Search for the cell housing the specified text and yield its (X, Y) center coordinate. 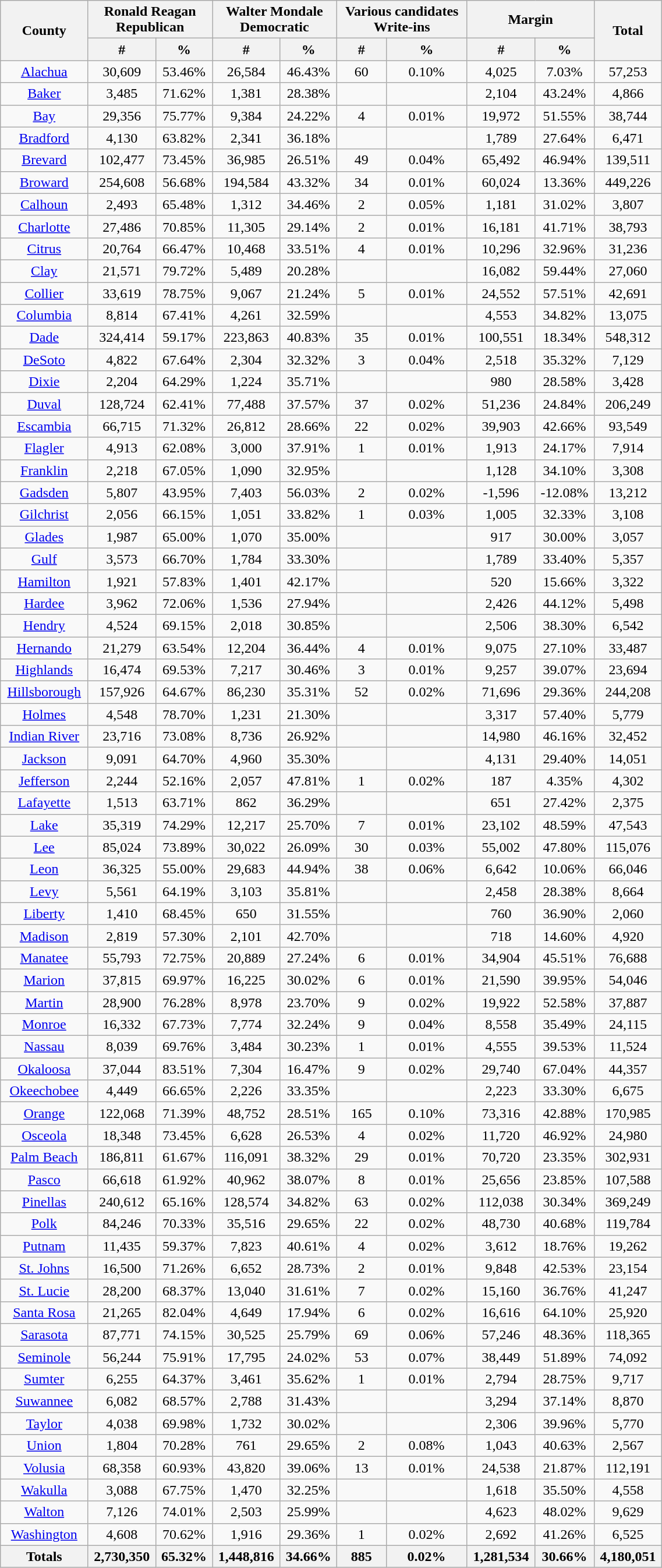
70.62% (184, 1534)
38,449 (501, 1357)
21,590 (501, 980)
Nassau (44, 1047)
34.46% (309, 204)
980 (501, 382)
29.14% (309, 226)
29,740 (501, 1069)
4,261 (246, 316)
55,793 (122, 958)
71.39% (184, 1113)
30.23% (309, 1047)
67.64% (184, 360)
Escambia (44, 426)
651 (501, 803)
2,204 (122, 382)
21.30% (309, 714)
37 (361, 404)
Hernando (44, 648)
Lake (44, 825)
122,068 (122, 1113)
9,848 (501, 1268)
30.00% (565, 537)
16,082 (501, 271)
3,612 (501, 1246)
39.07% (565, 670)
2,226 (246, 1091)
27,486 (122, 226)
66,046 (628, 869)
31,236 (628, 249)
-1,596 (501, 493)
17.94% (309, 1312)
65,492 (501, 160)
35 (361, 338)
Okeechobee (44, 1091)
56.68% (184, 182)
30.66% (565, 1556)
30,609 (122, 72)
5 (361, 293)
20.28% (309, 271)
5,489 (246, 271)
Sumter (44, 1379)
71,696 (501, 692)
Dixie (44, 382)
31.02% (565, 204)
1,051 (246, 515)
54,046 (628, 980)
32.24% (309, 1025)
12,217 (246, 825)
1,181 (501, 204)
28.51% (309, 1113)
Alachua (44, 72)
Dade (44, 338)
59.37% (184, 1246)
4,608 (122, 1534)
Taylor (44, 1424)
27,060 (628, 271)
66.70% (184, 559)
35.62% (309, 1379)
16,474 (122, 670)
51.89% (565, 1357)
30,022 (246, 847)
170,985 (628, 1113)
2,567 (628, 1446)
35.32% (565, 360)
Orange (44, 1113)
40.61% (309, 1246)
Gadsden (44, 493)
42.88% (565, 1113)
93,549 (628, 426)
2,518 (501, 360)
3,057 (628, 537)
48.02% (565, 1512)
7,304 (246, 1069)
15,160 (501, 1290)
36,985 (246, 160)
Pinellas (44, 1202)
157,926 (122, 692)
46.92% (565, 1135)
Flagler (44, 448)
20,889 (246, 958)
40.83% (309, 338)
4,913 (122, 448)
9,629 (628, 1512)
Duval (44, 404)
29.40% (565, 759)
449,226 (628, 182)
53 (361, 1357)
27.10% (565, 648)
116,091 (246, 1158)
18.76% (565, 1246)
Polk (44, 1224)
1,128 (501, 470)
16,225 (246, 980)
9,257 (501, 670)
28.58% (565, 382)
73.08% (184, 737)
38 (361, 869)
5,770 (628, 1424)
68.57% (184, 1401)
14.60% (565, 936)
6,082 (122, 1401)
61.92% (184, 1180)
115,076 (628, 847)
27.24% (309, 958)
30 (361, 847)
10,296 (501, 249)
17,795 (246, 1357)
7,914 (628, 448)
37,815 (122, 980)
Jackson (44, 759)
36.29% (309, 803)
Hardee (44, 603)
29,356 (122, 116)
Indian River (44, 737)
760 (501, 914)
35.31% (309, 692)
23.70% (309, 1002)
37.57% (309, 404)
Wakulla (44, 1490)
1,070 (246, 537)
28,900 (122, 1002)
Walton (44, 1512)
33.82% (309, 515)
43.95% (184, 493)
4,025 (501, 72)
118,365 (628, 1335)
21,265 (122, 1312)
Walter MondaleDemocratic (274, 20)
32.33% (565, 515)
1,916 (246, 1534)
Liberty (44, 914)
40.63% (565, 1446)
Holmes (44, 714)
16,332 (122, 1025)
39.95% (565, 980)
11,305 (246, 226)
49 (361, 160)
77,488 (246, 404)
74.01% (184, 1512)
37,044 (122, 1069)
Lee (44, 847)
25,656 (501, 1180)
26.09% (309, 847)
520 (501, 581)
5,807 (122, 493)
Osceola (44, 1135)
48,730 (501, 1224)
2,244 (122, 781)
25.79% (309, 1335)
324,414 (122, 338)
186,811 (122, 1158)
1,231 (246, 714)
Totals (44, 1556)
4,555 (501, 1047)
Suwannee (44, 1401)
Santa Rosa (44, 1312)
12,204 (246, 648)
27.42% (565, 803)
69.76% (184, 1047)
52 (361, 692)
69.15% (184, 625)
46.94% (565, 160)
43,820 (246, 1468)
Bradford (44, 138)
28.66% (309, 426)
57.40% (565, 714)
84,246 (122, 1224)
32.32% (309, 360)
44,357 (628, 1069)
57.30% (184, 936)
69.98% (184, 1424)
2,304 (246, 360)
885 (361, 1556)
7,403 (246, 493)
11,524 (628, 1047)
66,715 (122, 426)
St. Johns (44, 1268)
63.82% (184, 138)
139,511 (628, 160)
7,129 (628, 360)
46.43% (309, 72)
59.17% (184, 338)
32.59% (309, 316)
8,664 (628, 891)
59.44% (565, 271)
244,208 (628, 692)
21.24% (309, 293)
75.91% (184, 1357)
Lafayette (44, 803)
19,972 (501, 116)
Clay (44, 271)
Marion (44, 980)
63.54% (184, 648)
4,302 (628, 781)
36.18% (309, 138)
24,538 (501, 1468)
31.61% (309, 1290)
4,130 (122, 138)
Calhoun (44, 204)
21.87% (565, 1468)
23,154 (628, 1268)
19,262 (628, 1246)
7.03% (565, 72)
39.96% (565, 1424)
25,920 (628, 1312)
6,675 (628, 1091)
32.95% (309, 470)
6,542 (628, 625)
64.29% (184, 382)
26.53% (309, 1135)
31.43% (309, 1401)
57,246 (501, 1335)
27.64% (565, 138)
48.36% (565, 1335)
69.97% (184, 980)
25.70% (309, 825)
Gulf (44, 559)
Jefferson (44, 781)
47.81% (309, 781)
1,987 (122, 537)
24.02% (309, 1357)
Collier (44, 293)
64.37% (184, 1379)
14,051 (628, 759)
39.53% (565, 1047)
66.15% (184, 515)
34.10% (565, 470)
2,506 (501, 625)
72.75% (184, 958)
Levy (44, 891)
Margin (530, 20)
16,181 (501, 226)
1,513 (122, 803)
35.50% (565, 1490)
24,115 (628, 1025)
2,692 (501, 1534)
6,471 (628, 138)
1,005 (501, 515)
4,548 (122, 714)
57.83% (184, 581)
1,784 (246, 559)
74,092 (628, 1357)
56,244 (122, 1357)
67.04% (565, 1069)
39,903 (501, 426)
107,588 (628, 1180)
369,249 (628, 1202)
Okaloosa (44, 1069)
52.58% (565, 1002)
71.32% (184, 426)
13.36% (565, 182)
102,477 (122, 160)
40,962 (246, 1180)
16.47% (309, 1069)
68.37% (184, 1290)
5,779 (628, 714)
Brevard (44, 160)
33.35% (309, 1091)
30,525 (246, 1335)
53.46% (184, 72)
82.04% (184, 1312)
5,561 (122, 891)
Union (44, 1446)
3,962 (122, 603)
11,720 (501, 1135)
2,503 (246, 1512)
36.76% (565, 1290)
1,090 (246, 470)
13 (361, 1468)
70.33% (184, 1224)
73,316 (501, 1113)
3,317 (501, 714)
Ronald ReaganRepublican (150, 20)
9,384 (246, 116)
39.06% (309, 1468)
33.40% (565, 559)
4.35% (565, 781)
37.14% (565, 1401)
34.66% (309, 1556)
4,866 (628, 94)
27.94% (309, 603)
72.06% (184, 603)
2,375 (628, 803)
7,217 (246, 670)
8,736 (246, 737)
26.51% (309, 160)
36,325 (122, 869)
8,558 (501, 1025)
1,448,816 (246, 1556)
26,812 (246, 426)
2,218 (122, 470)
4,960 (246, 759)
35,319 (122, 825)
Glades (44, 537)
78.70% (184, 714)
26.92% (309, 737)
Hendry (44, 625)
38.30% (565, 625)
83.51% (184, 1069)
Leon (44, 869)
23,694 (628, 670)
1,410 (122, 914)
20,764 (122, 249)
65.32% (184, 1556)
Citrus (44, 249)
8 (361, 1180)
2,101 (246, 936)
69.53% (184, 670)
1,921 (122, 581)
38,793 (628, 226)
4,038 (122, 1424)
42.70% (309, 936)
4,524 (122, 625)
78.75% (184, 293)
128,724 (122, 404)
43.24% (565, 94)
76,688 (628, 958)
Gilchrist (44, 515)
3,807 (628, 204)
Various candidatesWrite-ins (402, 20)
65.48% (184, 204)
2,426 (501, 603)
21,571 (122, 271)
3,088 (122, 1490)
9,075 (501, 648)
35.30% (309, 759)
Volusia (44, 1468)
44.12% (565, 603)
60 (361, 72)
55,002 (501, 847)
35,516 (246, 1224)
9,067 (246, 293)
4,920 (628, 936)
45.51% (565, 958)
2,018 (246, 625)
42.53% (565, 1268)
0.05% (426, 204)
1,043 (501, 1446)
36.90% (565, 914)
76.28% (184, 1002)
1,618 (501, 1490)
St. Lucie (44, 1290)
194,584 (246, 182)
2,794 (501, 1379)
34 (361, 182)
71.62% (184, 94)
112,191 (628, 1468)
38.07% (309, 1180)
254,608 (122, 182)
57.51% (565, 293)
29,683 (246, 869)
15.66% (565, 581)
4,822 (122, 360)
70,720 (501, 1158)
Total (628, 30)
165 (361, 1113)
2,730,350 (122, 1556)
48.59% (565, 825)
64.19% (184, 891)
67.75% (184, 1490)
23.85% (565, 1180)
4,131 (501, 759)
16,616 (501, 1312)
47,543 (628, 825)
35.49% (565, 1025)
86,230 (246, 692)
5,498 (628, 603)
41.71% (565, 226)
3,573 (122, 559)
66.47% (184, 249)
26,584 (246, 72)
6,255 (122, 1379)
2,493 (122, 204)
74.29% (184, 825)
1,470 (246, 1490)
100,551 (501, 338)
-12.08% (565, 493)
Putnam (44, 1246)
2,341 (246, 138)
70.28% (184, 1446)
33.51% (309, 249)
48,752 (246, 1113)
64.10% (565, 1312)
Manatee (44, 958)
Broward (44, 182)
25.99% (309, 1512)
1,381 (246, 94)
28.73% (309, 1268)
64.70% (184, 759)
10.06% (565, 869)
74.15% (184, 1335)
23,102 (501, 825)
70.85% (184, 226)
548,312 (628, 338)
75.77% (184, 116)
28.75% (565, 1379)
52.16% (184, 781)
Columbia (44, 316)
Monroe (44, 1025)
862 (246, 803)
41,247 (628, 1290)
3,485 (122, 94)
67.41% (184, 316)
1,281,534 (501, 1556)
4,449 (122, 1091)
4,558 (628, 1490)
24.17% (565, 448)
Charlotte (44, 226)
32.25% (309, 1490)
Pasco (44, 1180)
1,536 (246, 603)
7,126 (122, 1512)
34,904 (501, 958)
68,358 (122, 1468)
41.26% (565, 1534)
46.16% (565, 737)
3,000 (246, 448)
119,784 (628, 1224)
2,819 (122, 936)
21,279 (122, 648)
650 (246, 914)
23,716 (122, 737)
3,103 (246, 891)
3,461 (246, 1379)
11,435 (122, 1246)
67.05% (184, 470)
2,104 (501, 94)
Baker (44, 94)
30.46% (309, 670)
Sarasota (44, 1335)
Washington (44, 1534)
37.91% (309, 448)
6,652 (246, 1268)
0.07% (426, 1357)
5,357 (628, 559)
42,691 (628, 293)
28,200 (122, 1290)
19,922 (501, 1002)
36.44% (309, 648)
Highlands (44, 670)
23.35% (565, 1158)
1,224 (246, 382)
65.00% (184, 537)
3,108 (628, 515)
56.03% (309, 493)
68.45% (184, 914)
24.22% (309, 116)
63 (361, 1202)
44.94% (309, 869)
42.66% (565, 426)
30.34% (565, 1202)
69 (361, 1335)
0.08% (426, 1446)
DeSoto (44, 360)
3,308 (628, 470)
2,306 (501, 1424)
13,040 (246, 1290)
63.71% (184, 803)
33,487 (628, 648)
Palm Beach (44, 1158)
31.55% (309, 914)
32.96% (565, 249)
18.34% (565, 338)
38.32% (309, 1158)
24.84% (565, 404)
55.00% (184, 869)
38,744 (628, 116)
13,075 (628, 316)
4,649 (246, 1312)
35.00% (309, 537)
Hillsborough (44, 692)
206,249 (628, 404)
62.41% (184, 404)
128,574 (246, 1202)
8,814 (122, 316)
47.80% (565, 847)
30.85% (309, 625)
14,980 (501, 737)
8,039 (122, 1047)
Franklin (44, 470)
10,468 (246, 249)
3,428 (628, 382)
35.81% (309, 891)
2,057 (246, 781)
33,619 (122, 293)
64.67% (184, 692)
66,618 (122, 1180)
37,887 (628, 1002)
43.32% (309, 182)
4,553 (501, 316)
8,978 (246, 1002)
1,913 (501, 448)
42.17% (309, 581)
7,823 (246, 1246)
85,024 (122, 847)
223,863 (246, 338)
9,717 (628, 1379)
73.89% (184, 847)
29 (361, 1158)
16,500 (122, 1268)
7,774 (246, 1025)
6,642 (501, 869)
6,628 (246, 1135)
1,401 (246, 581)
40.68% (565, 1224)
67.73% (184, 1025)
Martin (44, 1002)
1,312 (246, 204)
87,771 (122, 1335)
8,870 (628, 1401)
18,348 (122, 1135)
2,788 (246, 1401)
24,552 (501, 293)
4,623 (501, 1512)
35.71% (309, 382)
112,038 (501, 1202)
2,056 (122, 515)
3,294 (501, 1401)
3,322 (628, 581)
79.72% (184, 271)
Hamilton (44, 581)
4,180,051 (628, 1556)
Madison (44, 936)
9,091 (122, 759)
718 (501, 936)
61.67% (184, 1158)
302,931 (628, 1158)
2,223 (501, 1091)
2,458 (501, 891)
Seminole (44, 1357)
187 (501, 781)
51.55% (565, 116)
60,024 (501, 182)
60.93% (184, 1468)
1,804 (122, 1446)
65.16% (184, 1202)
3,484 (246, 1047)
13,212 (628, 493)
24,980 (628, 1135)
71.26% (184, 1268)
240,612 (122, 1202)
2,060 (628, 914)
32,452 (628, 737)
917 (501, 537)
62.08% (184, 448)
57,253 (628, 72)
County (44, 30)
51,236 (501, 404)
66.65% (184, 1091)
Bay (44, 116)
761 (246, 1446)
1,732 (246, 1424)
6,525 (628, 1534)
